For the text-containing cell, return its midpoint in (x, y) coordinate format. 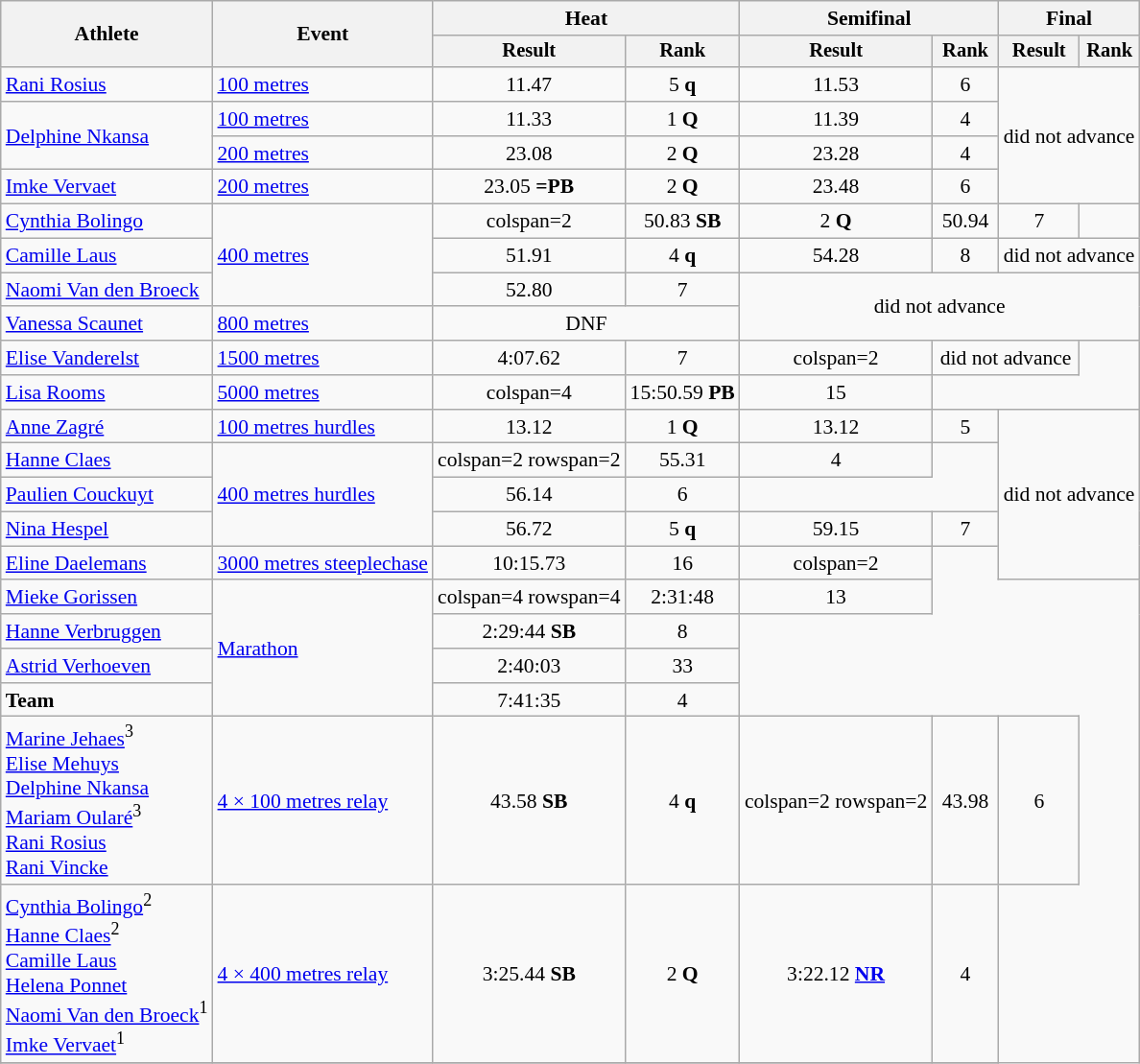
1500 metres (323, 358)
3:22.12 NR (837, 974)
colspan=4 (530, 392)
Nina Hespel (107, 530)
Final (1069, 18)
11.39 (837, 119)
Vanessa Scaunet (107, 324)
16 (683, 563)
23.05 =PB (530, 187)
56.14 (530, 495)
2:29:44 SB (530, 631)
23.08 (530, 154)
800 metres (323, 324)
4:07.62 (530, 358)
Cynthia Bolingo (107, 222)
Eline Daelemans (107, 563)
400 metres hurdles (323, 495)
400 metres (323, 255)
2:31:48 (683, 598)
2:40:03 (530, 666)
DNF (586, 324)
100 metres hurdles (323, 427)
colspan=4 rowspan=4 (530, 598)
Hanne Verbruggen (107, 631)
23.48 (837, 187)
Hanne Claes (107, 461)
Paulien Couckuyt (107, 495)
50.94 (965, 222)
Astrid Verhoeven (107, 666)
51.91 (530, 256)
15 (837, 392)
Mieke Gorissen (107, 598)
13 (837, 598)
33 (683, 666)
Marine Jehaes3Elise MehuysDelphine NkansaMariam Oularé3Rani RosiusRani Vincke (107, 800)
5000 metres (323, 392)
55.31 (683, 461)
Marathon (323, 649)
Naomi Van den Broeck (107, 290)
52.80 (530, 290)
4 × 400 metres relay (323, 974)
11.53 (837, 84)
56.72 (530, 530)
11.33 (530, 119)
50.83 SB (683, 222)
Athlete (107, 35)
23.28 (837, 154)
Team (107, 700)
Rani Rosius (107, 84)
7:41:35 (530, 700)
43.98 (965, 800)
Semifinal (869, 18)
3000 metres steeplechase (323, 563)
11.47 (530, 84)
Camille Laus (107, 256)
15:50.59 PB (683, 392)
5 (965, 427)
43.58 SB (530, 800)
Cynthia Bolingo2Hanne Claes2Camille LausHelena PonnetNaomi Van den Broeck1Imke Vervaet1 (107, 974)
Delphine Nkansa (107, 136)
3:25.44 SB (530, 974)
Elise Vanderelst (107, 358)
10:15.73 (530, 563)
Anne Zagré (107, 427)
Imke Vervaet (107, 187)
Lisa Rooms (107, 392)
59.15 (837, 530)
54.28 (837, 256)
Heat (586, 18)
4 × 100 metres relay (323, 800)
Event (323, 35)
